Output the (x, y) coordinate of the center of the cell containing the given text.  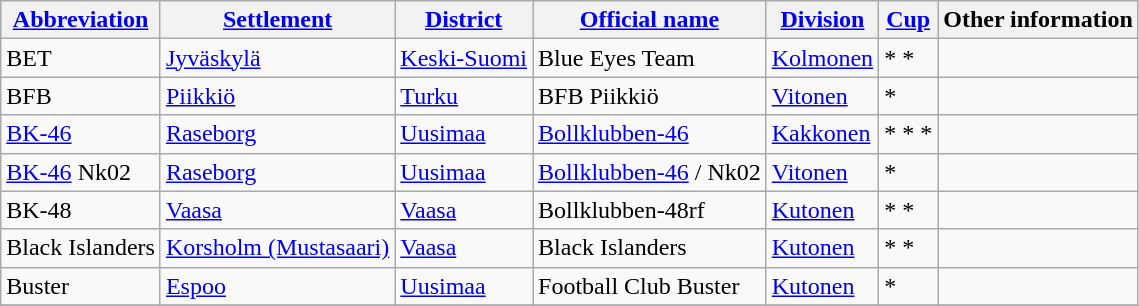
Blue Eyes Team (650, 58)
BFB (81, 96)
Settlement (277, 20)
Piikkiö (277, 96)
Keski-Suomi (464, 58)
Bollklubben-46 (650, 134)
Turku (464, 96)
Other information (1038, 20)
BK-48 (81, 210)
Buster (81, 286)
Kakkonen (822, 134)
Jyväskylä (277, 58)
BET (81, 58)
BK-46 Nk02 (81, 172)
Korsholm (Mustasaari) (277, 248)
Espoo (277, 286)
Football Club Buster (650, 286)
Cup (908, 20)
Official name (650, 20)
* * * (908, 134)
BK-46 (81, 134)
Abbreviation (81, 20)
District (464, 20)
Bollklubben-46 / Nk02 (650, 172)
Bollklubben-48rf (650, 210)
Kolmonen (822, 58)
BFB Piikkiö (650, 96)
Division (822, 20)
